For the text-containing cell, return its midpoint in (x, y) coordinate format. 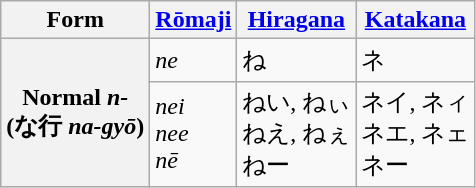
ネイ, ネィネエ, ネェネー (416, 134)
Katakana (416, 20)
Normal n-(な行 na-gyō) (76, 113)
ネ (416, 60)
neineenē (194, 134)
Form (76, 20)
ね (296, 60)
Hiragana (296, 20)
ne (194, 60)
Rōmaji (194, 20)
ねい, ねぃねえ, ねぇねー (296, 134)
